Capture the cell that displays the provided text and extract its [X, Y] central coordinate. 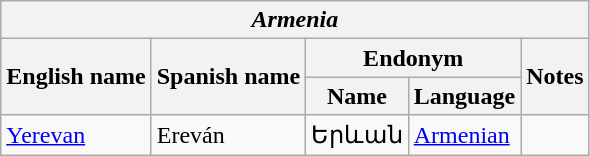
Ereván [228, 135]
Name [358, 96]
Endonym [414, 58]
Yerevan [76, 135]
Language [464, 96]
Spanish name [228, 77]
Armenia [295, 20]
Notes [555, 77]
Armenian [464, 135]
English name [76, 77]
Երևան [358, 135]
